Provide the (x, y) coordinate of the cell's center where the given text is located.  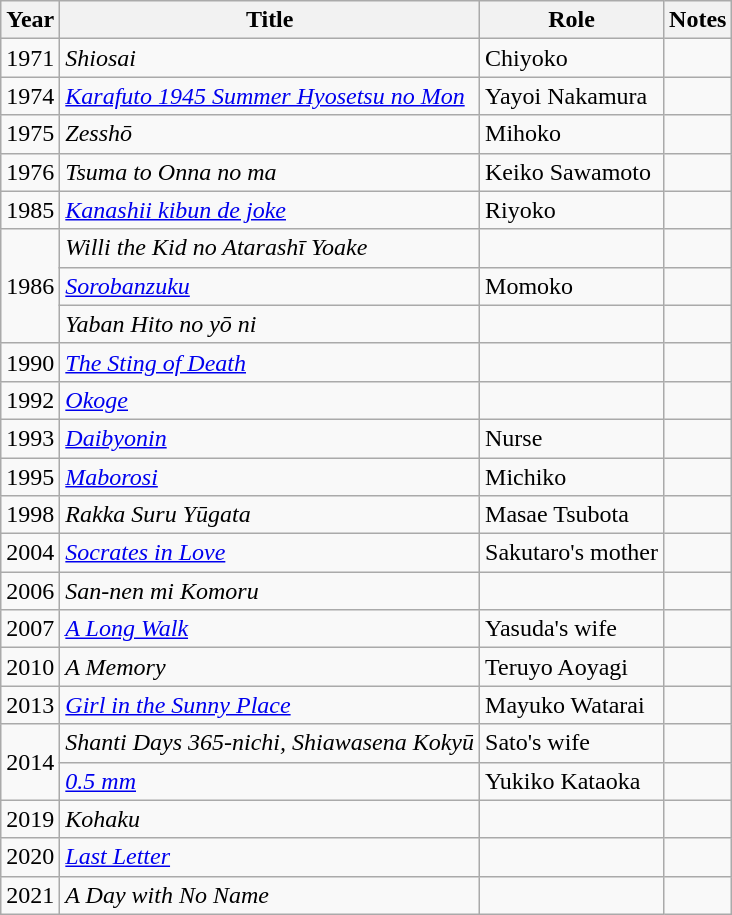
1995 (30, 477)
Role (572, 20)
1976 (30, 172)
0.5 mm (270, 781)
Sato's wife (572, 743)
Title (270, 20)
Keiko Sawamoto (572, 172)
Momoko (572, 286)
Zesshō (270, 134)
2010 (30, 667)
1975 (30, 134)
1985 (30, 210)
Teruyo Aoyagi (572, 667)
Kanashii kibun de joke (270, 210)
Year (30, 20)
Daibyonin (270, 438)
Last Letter (270, 857)
Yaban Hito no yō ni (270, 324)
Tsuma to Onna no ma (270, 172)
A Long Walk (270, 629)
1990 (30, 362)
Shiosai (270, 58)
Masae Tsubota (572, 515)
2004 (30, 553)
1998 (30, 515)
2007 (30, 629)
1986 (30, 286)
2013 (30, 705)
Notes (698, 20)
2020 (30, 857)
Girl in the Sunny Place (270, 705)
1971 (30, 58)
Willi the Kid no Atarashī Yoake (270, 248)
San-nen mi Komoru (270, 591)
Maborosi (270, 477)
A Memory (270, 667)
2019 (30, 819)
Riyoko (572, 210)
1992 (30, 400)
Rakka Suru Yūgata (270, 515)
2014 (30, 762)
2021 (30, 895)
1974 (30, 96)
Yayoi Nakamura (572, 96)
The Sting of Death (270, 362)
Okoge (270, 400)
Chiyoko (572, 58)
Mihoko (572, 134)
Yasuda's wife (572, 629)
Shanti Days 365-nichi, Shiawasena Kokyū (270, 743)
Karafuto 1945 Summer Hyosetsu no Mon (270, 96)
Kohaku (270, 819)
Socrates in Love (270, 553)
A Day with No Name (270, 895)
Yukiko Kataoka (572, 781)
Sakutaro's mother (572, 553)
Michiko (572, 477)
2006 (30, 591)
Mayuko Watarai (572, 705)
1993 (30, 438)
Sorobanzuku (270, 286)
Nurse (572, 438)
